Find where the given text appears and provide that cell's center as [X, Y] coordinate. 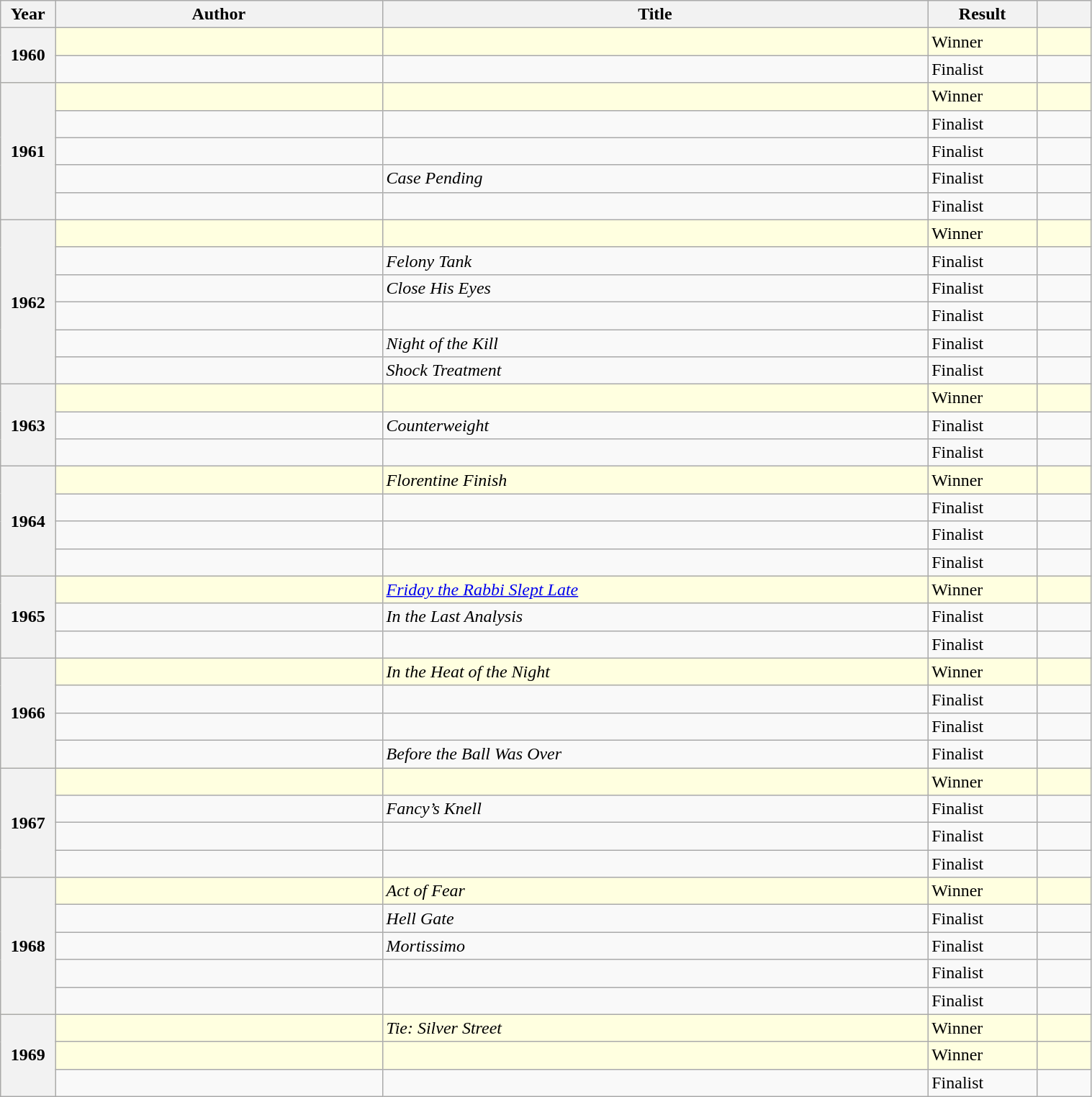
Florentine Finish [655, 480]
1960 [28, 55]
Hell Gate [655, 918]
Case Pending [655, 179]
Result [983, 14]
Before the Ball Was Over [655, 754]
Mortissimo [655, 946]
Night of the Kill [655, 343]
Felony Tank [655, 261]
Act of Fear [655, 891]
1965 [28, 617]
1966 [28, 713]
1963 [28, 425]
Author [219, 14]
Title [655, 14]
1969 [28, 1055]
Tie: Silver Street [655, 1028]
In the Last Analysis [655, 617]
1968 [28, 946]
1962 [28, 302]
Shock Treatment [655, 371]
Close His Eyes [655, 288]
1964 [28, 521]
1967 [28, 822]
Fancy’s Knell [655, 809]
In the Heat of the Night [655, 672]
Counterweight [655, 425]
Year [28, 14]
Friday the Rabbi Slept Late [655, 590]
1961 [28, 151]
